Extract the (X, Y) coordinate from the center of the cell holding the provided text.  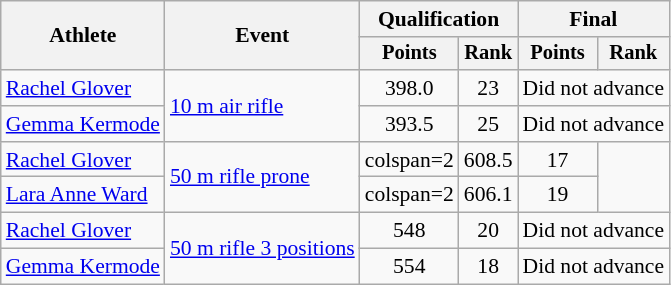
18 (488, 267)
Athlete (83, 36)
Event (262, 36)
554 (410, 267)
20 (488, 231)
Final (594, 19)
23 (488, 88)
Lara Anne Ward (83, 195)
25 (488, 124)
398.0 (410, 88)
50 m rifle prone (262, 178)
50 m rifle 3 positions (262, 248)
393.5 (410, 124)
548 (410, 231)
19 (558, 195)
608.5 (488, 160)
10 m air rifle (262, 106)
Qualification (439, 19)
17 (558, 160)
606.1 (488, 195)
